Capture the cell that displays the provided text and extract its [x, y] central coordinate. 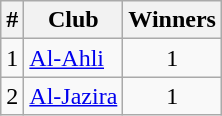
Al-Ahli [74, 58]
# [12, 20]
Al-Jazira [74, 96]
Winners [172, 20]
2 [12, 96]
Club [74, 20]
